For the text-containing cell, return its midpoint in [x, y] coordinate format. 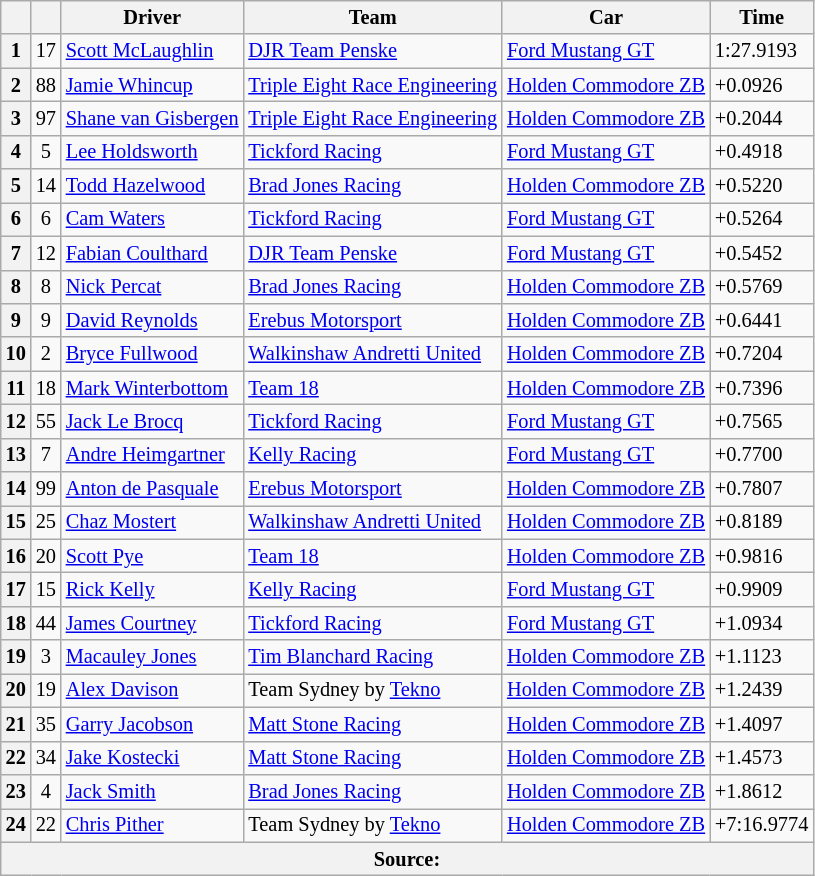
+0.5452 [762, 253]
Chris Pither [152, 825]
88 [46, 85]
Chaz Mostert [152, 522]
+1.8612 [762, 791]
Cam Waters [152, 219]
34 [46, 758]
+0.2044 [762, 118]
Jack Le Brocq [152, 421]
Scott McLaughlin [152, 51]
+0.5769 [762, 287]
+7:16.9774 [762, 825]
1:27.9193 [762, 51]
16 [16, 556]
Fabian Coulthard [152, 253]
Garry Jacobson [152, 724]
+1.4097 [762, 724]
+0.6441 [762, 320]
10 [16, 354]
Driver [152, 17]
23 [16, 791]
Todd Hazelwood [152, 186]
Mark Winterbottom [152, 388]
Time [762, 17]
Car [606, 17]
Rick Kelly [152, 589]
Nick Percat [152, 287]
+0.9909 [762, 589]
+0.7204 [762, 354]
1 [16, 51]
Jack Smith [152, 791]
Team [372, 17]
Andre Heimgartner [152, 455]
11 [16, 388]
35 [46, 724]
Alex Davison [152, 690]
13 [16, 455]
Source: [408, 859]
+0.8189 [762, 522]
+1.2439 [762, 690]
+0.4918 [762, 152]
+0.0926 [762, 85]
44 [46, 623]
+0.9816 [762, 556]
+1.0934 [762, 623]
+1.1123 [762, 657]
Shane van Gisbergen [152, 118]
+0.7565 [762, 421]
Jamie Whincup [152, 85]
25 [46, 522]
55 [46, 421]
Macauley Jones [152, 657]
Jake Kostecki [152, 758]
+0.7396 [762, 388]
David Reynolds [152, 320]
+1.4573 [762, 758]
Lee Holdsworth [152, 152]
+0.7807 [762, 489]
Anton de Pasquale [152, 489]
99 [46, 489]
Tim Blanchard Racing [372, 657]
James Courtney [152, 623]
Scott Pye [152, 556]
Bryce Fullwood [152, 354]
+0.5220 [762, 186]
+0.7700 [762, 455]
97 [46, 118]
+0.5264 [762, 219]
24 [16, 825]
21 [16, 724]
